Detect which cell encompasses the target text, then output its [X, Y] center coordinate. 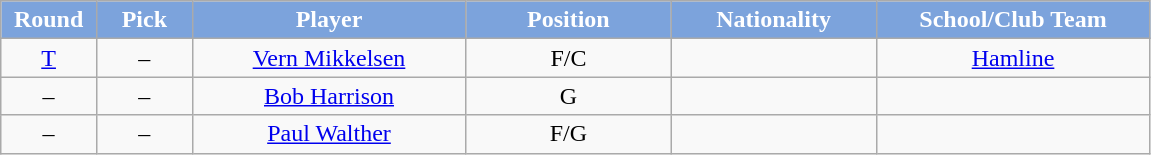
Vern Mikkelsen [329, 58]
Pick [144, 20]
Hamline [1013, 58]
F/G [568, 134]
F/C [568, 58]
Player [329, 20]
Bob Harrison [329, 96]
Nationality [774, 20]
Paul Walther [329, 134]
School/Club Team [1013, 20]
Round [49, 20]
G [568, 96]
Position [568, 20]
T [49, 58]
